Find where the given text appears and provide that cell's center as (X, Y) coordinate. 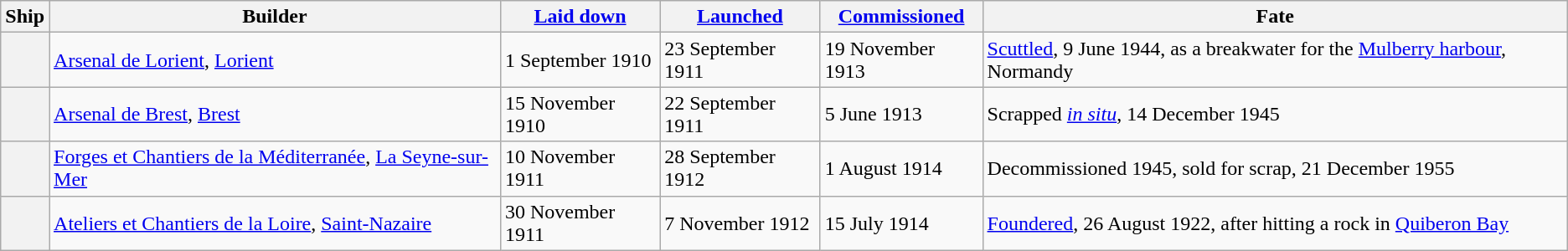
Ship (25, 17)
15 July 1914 (901, 223)
19 November 1913 (901, 60)
1 August 1914 (901, 169)
Launched (740, 17)
Arsenal de Brest, Brest (275, 114)
Fate (1275, 17)
Decommissioned 1945, sold for scrap, 21 December 1955 (1275, 169)
30 November 1911 (580, 223)
Builder (275, 17)
7 November 1912 (740, 223)
1 September 1910 (580, 60)
28 September 1912 (740, 169)
Scrapped in situ, 14 December 1945 (1275, 114)
Scuttled, 9 June 1944, as a breakwater for the Mulberry harbour, Normandy (1275, 60)
Arsenal de Lorient, Lorient (275, 60)
Foundered, 26 August 1922, after hitting a rock in Quiberon Bay (1275, 223)
22 September 1911 (740, 114)
15 November 1910 (580, 114)
10 November 1911 (580, 169)
Ateliers et Chantiers de la Loire, Saint-Nazaire (275, 223)
Laid down (580, 17)
Commissioned (901, 17)
Forges et Chantiers de la Méditerranée, La Seyne-sur-Mer (275, 169)
5 June 1913 (901, 114)
23 September 1911 (740, 60)
